Capture the cell that displays the provided text and extract its (x, y) central coordinate. 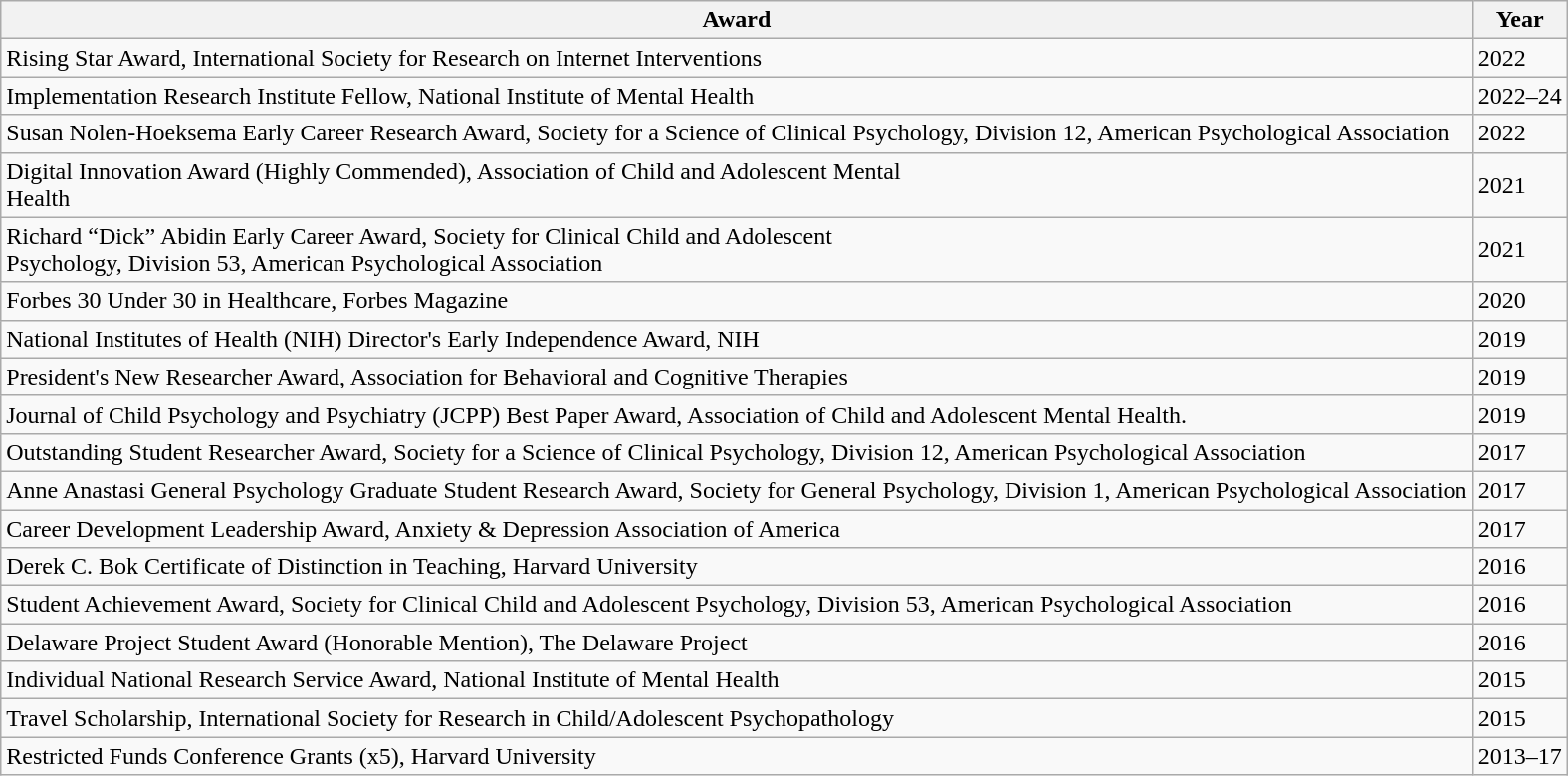
Implementation Research Institute Fellow, National Institute of Mental Health (737, 96)
Derek C. Bok Certificate of Distinction in Teaching, Harvard University (737, 567)
2020 (1519, 301)
Anne Anastasi General Psychology Graduate Student Research Award, Society for General Psychology, Division 1, American Psychological Association (737, 490)
Individual National Research Service Award, National Institute of Mental Health (737, 680)
Year (1519, 20)
Career Development Leadership Award, Anxiety & Depression Association of America (737, 529)
Delaware Project Student Award (Honorable Mention), The Delaware Project (737, 643)
2013–17 (1519, 756)
Richard “Dick” Abidin Early Career Award, Society for Clinical Child and AdolescentPsychology, Division 53, American Psychological Association (737, 249)
Susan Nolen-Hoeksema Early Career Research Award, Society for a Science of Clinical Psychology, Division 12, American Psychological Association (737, 133)
President's New Researcher Award, Association for Behavioral and Cognitive Therapies (737, 377)
Journal of Child Psychology and Psychiatry (JCPP) Best Paper Award, Association of Child and Adolescent Mental Health. (737, 414)
Rising Star Award, International Society for Research on Internet Interventions (737, 58)
2022–24 (1519, 96)
Student Achievement Award, Society for Clinical Child and Adolescent Psychology, Division 53, American Psychological Association (737, 605)
National Institutes of Health (NIH) Director's Early Independence Award, NIH (737, 339)
Outstanding Student Researcher Award, Society for a Science of Clinical Psychology, Division 12, American Psychological Association (737, 452)
Travel Scholarship, International Society for Research in Child/Adolescent Psychopathology (737, 718)
Forbes 30 Under 30 in Healthcare, Forbes Magazine (737, 301)
Digital Innovation Award (Highly Commended), Association of Child and Adolescent MentalHealth (737, 185)
Award (737, 20)
Restricted Funds Conference Grants (x5), Harvard University (737, 756)
